Search for the cell housing the specified text and yield its (X, Y) center coordinate. 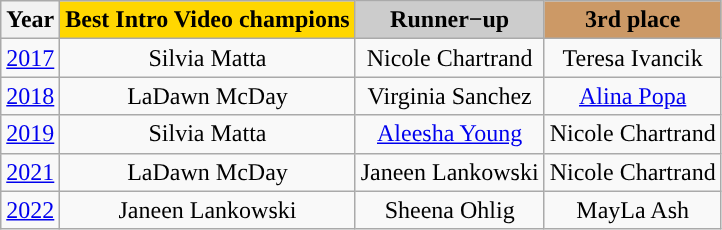
MayLa Ash (632, 210)
2022 (30, 210)
Teresa Ivancik (632, 58)
Year (30, 20)
2021 (30, 172)
Best Intro Video champions (208, 20)
Sheena Ohlig (450, 210)
2017 (30, 58)
2018 (30, 96)
3rd place (632, 20)
Alina Popa (632, 96)
Runner−up (450, 20)
Aleesha Young (450, 134)
Virginia Sanchez (450, 96)
2019 (30, 134)
